Determine the [X, Y] coordinate at the center of the cell enclosing the given text.  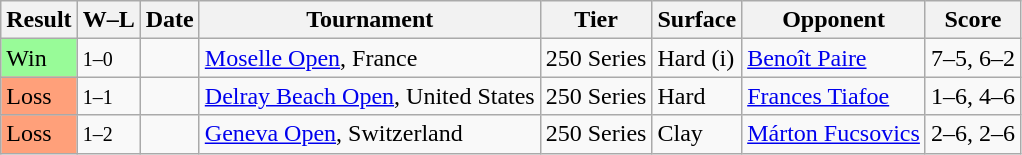
Win [39, 58]
W–L [108, 20]
Opponent [834, 20]
Moselle Open, France [370, 58]
Benoît Paire [834, 58]
Surface [697, 20]
2–6, 2–6 [972, 134]
1–0 [108, 58]
Score [972, 20]
Result [39, 20]
Tier [596, 20]
Clay [697, 134]
Geneva Open, Switzerland [370, 134]
Márton Fucsovics [834, 134]
Hard (i) [697, 58]
Tournament [370, 20]
Hard [697, 96]
Frances Tiafoe [834, 96]
1–2 [108, 134]
7–5, 6–2 [972, 58]
1–6, 4–6 [972, 96]
Delray Beach Open, United States [370, 96]
Date [170, 20]
1–1 [108, 96]
